Pinpoint the cell where the given text exists, returning its (x, y) midpoint coordinate. 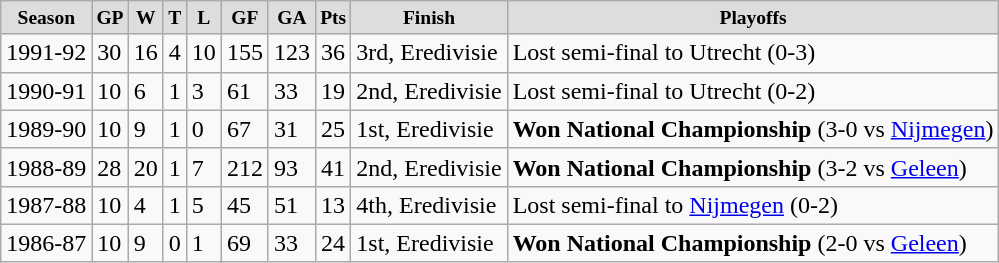
Lost semi-final to Nijmegen (0-2) (753, 205)
L (204, 18)
1989-90 (46, 129)
31 (292, 129)
W (146, 18)
Lost semi-final to Utrecht (0-2) (753, 91)
36 (332, 53)
67 (244, 129)
20 (146, 167)
7 (204, 167)
212 (244, 167)
4th, Eredivisie (429, 205)
13 (332, 205)
T (174, 18)
Season (46, 18)
1987-88 (46, 205)
6 (146, 91)
61 (244, 91)
1991-92 (46, 53)
Won National Championship (2-0 vs Geleen) (753, 243)
Playoffs (753, 18)
GF (244, 18)
24 (332, 243)
5 (204, 205)
Finish (429, 18)
41 (332, 167)
Won National Championship (3-2 vs Geleen) (753, 167)
19 (332, 91)
1990-91 (46, 91)
GA (292, 18)
30 (110, 53)
3 (204, 91)
155 (244, 53)
28 (110, 167)
1988-89 (46, 167)
51 (292, 205)
123 (292, 53)
GP (110, 18)
16 (146, 53)
25 (332, 129)
45 (244, 205)
Pts (332, 18)
69 (244, 243)
93 (292, 167)
3rd, Eredivisie (429, 53)
1986-87 (46, 243)
Lost semi-final to Utrecht (0-3) (753, 53)
Won National Championship (3-0 vs Nijmegen) (753, 129)
